Detect which cell encompasses the target text, then output its (x, y) center coordinate. 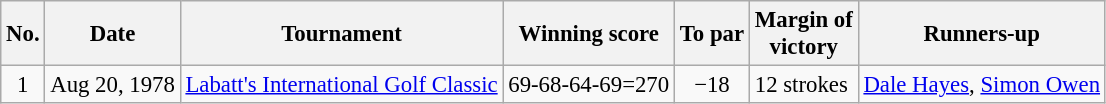
Date (112, 34)
1 (23, 85)
No. (23, 34)
Margin ofvictory (804, 34)
Dale Hayes, Simon Owen (982, 85)
−18 (712, 85)
Aug 20, 1978 (112, 85)
To par (712, 34)
12 strokes (804, 85)
Runners-up (982, 34)
Tournament (342, 34)
Winning score (589, 34)
Labatt's International Golf Classic (342, 85)
69-68-64-69=270 (589, 85)
